From the cell containing the given text, extract its center point as [x, y] coordinate. 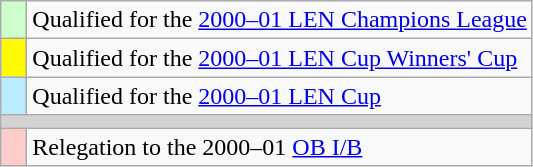
Relegation to the 2000–01 OB I/B [280, 147]
Qualified for the 2000–01 LEN Champions League [280, 20]
Qualified for the 2000–01 LEN Cup Winners' Cup [280, 58]
Qualified for the 2000–01 LEN Cup [280, 96]
